Output the [x, y] coordinate of the center of the cell containing the given text.  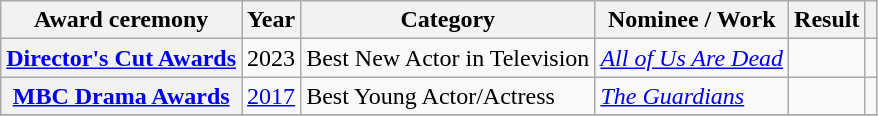
All of Us Are Dead [692, 58]
The Guardians [692, 96]
Result [827, 20]
2017 [272, 96]
Director's Cut Awards [122, 58]
Category [448, 20]
Award ceremony [122, 20]
Year [272, 20]
MBC Drama Awards [122, 96]
2023 [272, 58]
Nominee / Work [692, 20]
Best Young Actor/Actress [448, 96]
Best New Actor in Television [448, 58]
